Detect which cell encompasses the target text, then output its (X, Y) center coordinate. 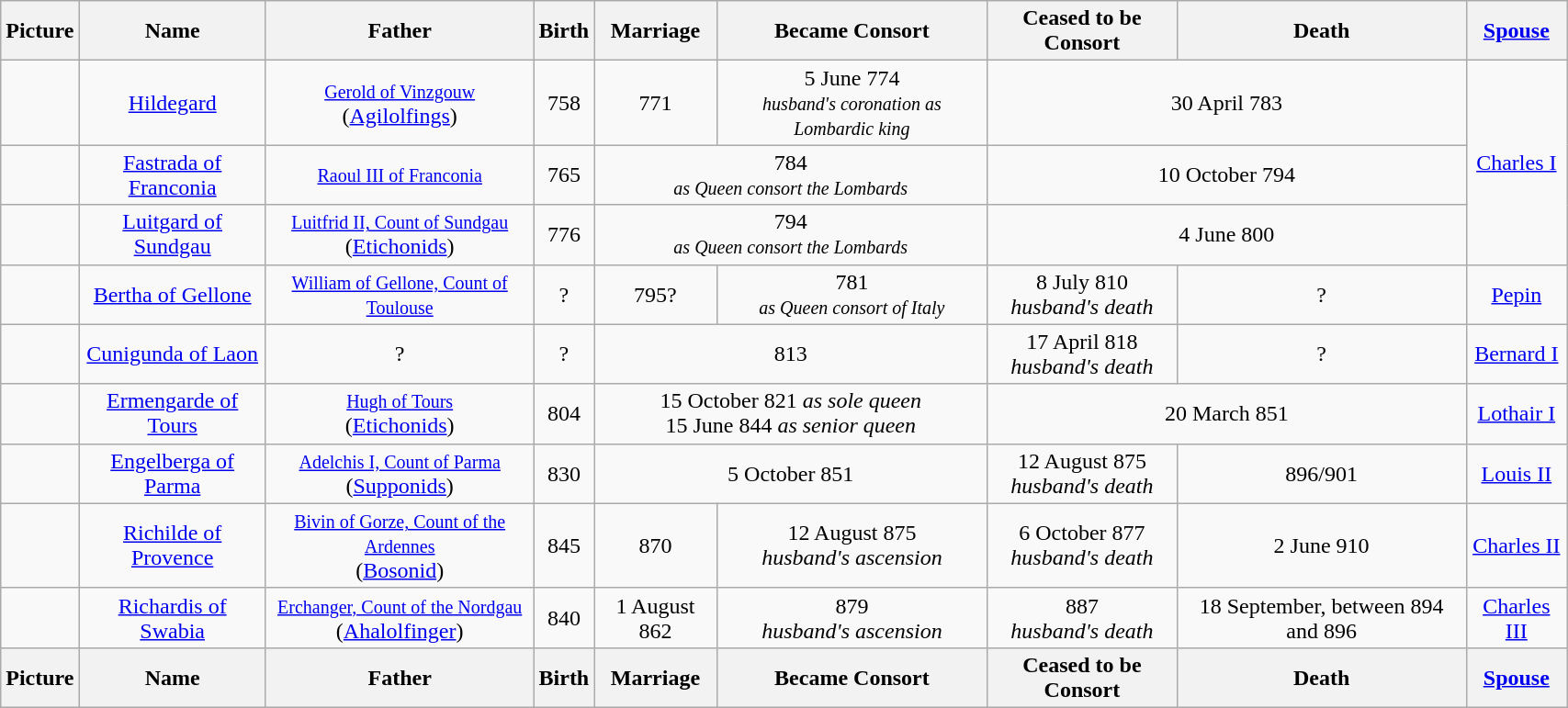
Hugh of Tours(Etichonids) (400, 413)
Erchanger, Count of the Nordgau(Ahalolfinger) (400, 617)
William of Gellone, Count of Toulouse (400, 294)
18 September, between 894 and 896 (1321, 617)
Bivin of Gorze, Count of the Ardennes(Bosonid) (400, 545)
Louis II (1517, 474)
Cunigunda of Laon (173, 354)
Engelberga of Parma (173, 474)
776 (564, 235)
Richardis of Swabia (173, 617)
830 (564, 474)
10 October 794 (1227, 174)
12 August 875husband's death (1082, 474)
Pepin (1517, 294)
771 (656, 103)
795? (656, 294)
4 June 800 (1227, 235)
Richilde of Provence (173, 545)
5 June 774husband's coronation as Lombardic king (852, 103)
879husband's ascension (852, 617)
Charles I (1517, 163)
887husband's death (1082, 617)
Charles III (1517, 617)
845 (564, 545)
758 (564, 103)
30 April 783 (1227, 103)
840 (564, 617)
Bernard I (1517, 354)
2 June 910 (1321, 545)
813 (791, 354)
784as Queen consort the Lombards (791, 174)
Lothair I (1517, 413)
765 (564, 174)
1 August 862 (656, 617)
8 July 810husband's death (1082, 294)
896/901 (1321, 474)
20 March 851 (1227, 413)
15 October 821 as sole queen15 June 844 as senior queen (791, 413)
870 (656, 545)
794as Queen consort the Lombards (791, 235)
5 October 851 (791, 474)
Fastrada of Franconia (173, 174)
804 (564, 413)
17 April 818husband's death (1082, 354)
Ermengarde of Tours (173, 413)
12 August 875husband's ascension (852, 545)
Bertha of Gellone (173, 294)
Gerold of Vinzgouw(Agilolfings) (400, 103)
6 October 877husband's death (1082, 545)
781as Queen consort of Italy (852, 294)
Raoul III of Franconia (400, 174)
Luitfrid II, Count of Sundgau(Etichonids) (400, 235)
Adelchis I, Count of Parma(Supponids) (400, 474)
Luitgard of Sundgau (173, 235)
Hildegard (173, 103)
Charles II (1517, 545)
